Extract the [X, Y] coordinate from the center of the cell holding the provided text.  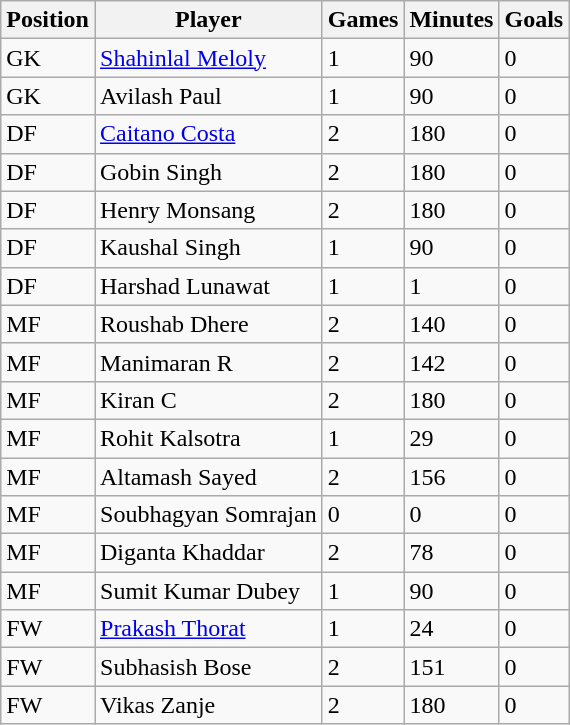
Position [48, 20]
Kaushal Singh [208, 248]
Harshad Lunawat [208, 286]
Gobin Singh [208, 172]
Soubhagyan Somrajan [208, 515]
Henry Monsang [208, 210]
Prakash Thorat [208, 629]
Rohit Kalsotra [208, 438]
142 [452, 362]
151 [452, 667]
Kiran C [208, 400]
Altamash Sayed [208, 477]
Diganta Khaddar [208, 553]
Vikas Zanje [208, 705]
Manimaran R [208, 362]
140 [452, 324]
Subhasish Bose [208, 667]
Shahinlal Meloly [208, 58]
Minutes [452, 20]
Caitano Costa [208, 134]
Games [363, 20]
Player [208, 20]
29 [452, 438]
Roushab Dhere [208, 324]
Avilash Paul [208, 96]
24 [452, 629]
156 [452, 477]
78 [452, 553]
Sumit Kumar Dubey [208, 591]
Goals [534, 20]
